From the cell containing the given text, extract its center point as (X, Y) coordinate. 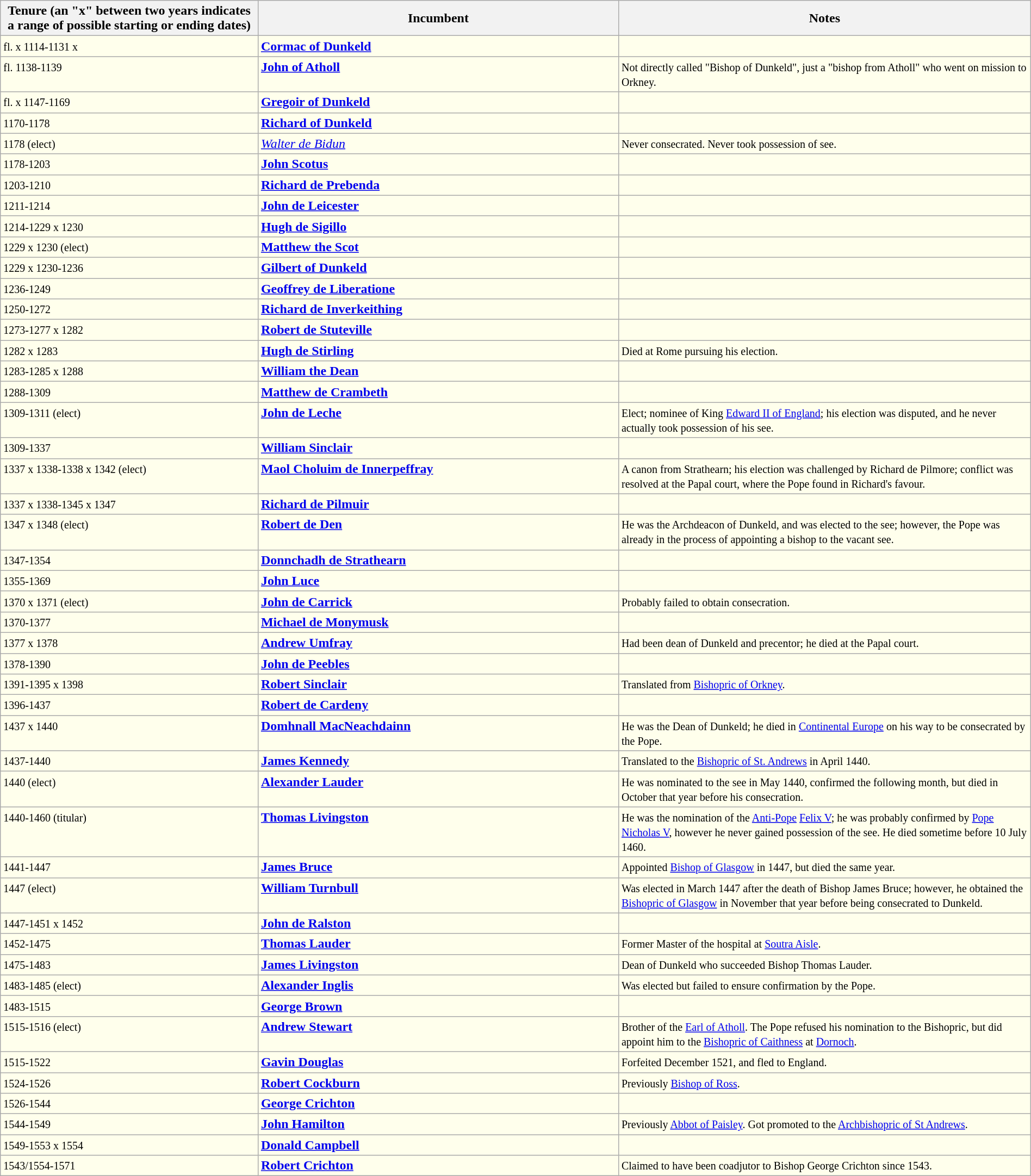
John de Peebles (438, 664)
1483-1485 (elect) (129, 985)
Michael de Monymusk (438, 622)
1549-1553 x 1554 (129, 1145)
1309-1311 (elect) (129, 420)
1543/1554-1571 (129, 1166)
James Livingston (438, 965)
Previously Abbot of Paisley. Got promoted to the Archbishopric of St Andrews. (824, 1124)
Dean of Dunkeld who succeeded Bishop Thomas Lauder. (824, 965)
1337 x 1338-1338 x 1342 (elect) (129, 476)
Claimed to have been coadjutor to Bishop George Crichton since 1543. (824, 1166)
1370-1377 (129, 622)
Thomas Livingston (438, 832)
Died at Rome pursuing his election. (824, 351)
1437-1440 (129, 761)
1347-1354 (129, 560)
Robert Sinclair (438, 685)
1447-1451 x 1452 (129, 923)
1347 x 1348 (elect) (129, 532)
Translated to the Bishopric of St. Andrews in April 1440. (824, 761)
Robert de Den (438, 532)
Richard of Dunkeld (438, 123)
Cormac of Dunkeld (438, 46)
Tenure (an "x" between two years indicates a range of possible starting or ending dates) (129, 18)
Robert Cockburn (438, 1082)
Notes (824, 18)
1441-1447 (129, 867)
Appointed Bishop of Glasgow in 1447, but died the same year. (824, 867)
He was the Dean of Dunkeld; he died in Continental Europe on his way to be consecrated by the Pope. (824, 733)
Robert de Stuteville (438, 330)
1475-1483 (129, 965)
1309-1337 (129, 448)
John Hamilton (438, 1124)
Brother of the Earl of Atholl. The Pope refused his nomination to the Bishopric, but did appoint him to the Bishopric of Caithness at Dornoch. (824, 1034)
John de Ralston (438, 923)
1437 x 1440 (129, 733)
1396-1437 (129, 705)
George Crichton (438, 1104)
James Kennedy (438, 761)
1377 x 1378 (129, 643)
1355-1369 (129, 581)
Gilbert of Dunkeld (438, 267)
1283-1285 x 1288 (129, 371)
1250-1272 (129, 309)
Thomas Lauder (438, 944)
1447 (elect) (129, 895)
He was the Archdeacon of Dunkeld, and was elected to the see; however, the Pope was already in the process of appointing a bishop to the vacant see. (824, 532)
1515-1516 (elect) (129, 1034)
Was elected but failed to ensure confirmation by the Pope. (824, 985)
1178-1203 (129, 164)
Andrew Umfray (438, 643)
Never consecrated. Never took possession of see. (824, 144)
He was nominated to the see in May 1440, confirmed the following month, but died in October that year before his consecration. (824, 789)
Matthew de Crambeth (438, 392)
William Sinclair (438, 448)
John Scotus (438, 164)
Walter de Bidun (438, 144)
Domhnall MacNeachdainn (438, 733)
1211-1214 (129, 206)
1288-1309 (129, 392)
Matthew the Scot (438, 247)
Elect; nominee of King Edward II of England; his election was disputed, and he never actually took possession of his see. (824, 420)
William Turnbull (438, 895)
1378-1390 (129, 664)
1229 x 1230-1236 (129, 267)
1483-1515 (129, 1006)
Donald Campbell (438, 1145)
Hugh de Sigillo (438, 226)
Richard de Inverkeithing (438, 309)
John of Atholl (438, 74)
Alexander Inglis (438, 985)
John de Leche (438, 420)
Gavin Douglas (438, 1062)
1229 x 1230 (elect) (129, 247)
Maol Choluim de Innerpeffray (438, 476)
Probably failed to obtain consecration. (824, 601)
Andrew Stewart (438, 1034)
1178 (elect) (129, 144)
fl. x 1114-1131 x (129, 46)
John de Carrick (438, 601)
1214-1229 x 1230 (129, 226)
Former Master of the hospital at Soutra Aisle. (824, 944)
1515-1522 (129, 1062)
William the Dean (438, 371)
1440-1460 (titular) (129, 832)
1282 x 1283 (129, 351)
1524-1526 (129, 1082)
Richard de Prebenda (438, 185)
Gregoir of Dunkeld (438, 102)
John Luce (438, 581)
1337 x 1338-1345 x 1347 (129, 504)
fl. x 1147-1169 (129, 102)
1526-1544 (129, 1104)
Forfeited December 1521, and fled to England. (824, 1062)
1203-1210 (129, 185)
Richard de Pilmuir (438, 504)
1370 x 1371 (elect) (129, 601)
1170-1178 (129, 123)
John de Leicester (438, 206)
Donnchadh de Strathearn (438, 560)
1273-1277 x 1282 (129, 330)
Translated from Bishopric of Orkney. (824, 685)
1544-1549 (129, 1124)
Robert de Cardeny (438, 705)
Geoffrey de Liberatione (438, 289)
1236-1249 (129, 289)
Hugh de Stirling (438, 351)
Not directly called "Bishop of Dunkeld", just a "bishop from Atholl" who went on mission to Orkney. (824, 74)
Had been dean of Dunkeld and precentor; he died at the Papal court. (824, 643)
Incumbent (438, 18)
1391-1395 x 1398 (129, 685)
George Brown (438, 1006)
fl. 1138-1139 (129, 74)
Previously Bishop of Ross. (824, 1082)
Alexander Lauder (438, 789)
James Bruce (438, 867)
1452-1475 (129, 944)
1440 (elect) (129, 789)
Robert Crichton (438, 1166)
